Provide the (X, Y) coordinate of the cell's center where the given text is located.  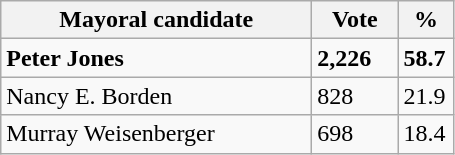
828 (355, 96)
Murray Weisenberger (156, 134)
Peter Jones (156, 58)
18.4 (426, 134)
% (426, 20)
Mayoral candidate (156, 20)
2,226 (355, 58)
Nancy E. Borden (156, 96)
21.9 (426, 96)
698 (355, 134)
Vote (355, 20)
58.7 (426, 58)
